Extract the (X, Y) coordinate from the center of the cell holding the provided text.  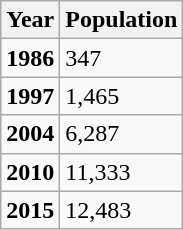
6,287 (122, 134)
1986 (30, 58)
Population (122, 20)
2004 (30, 134)
Year (30, 20)
1997 (30, 96)
11,333 (122, 172)
2010 (30, 172)
2015 (30, 210)
12,483 (122, 210)
347 (122, 58)
1,465 (122, 96)
